Search for the cell housing the specified text and yield its (x, y) center coordinate. 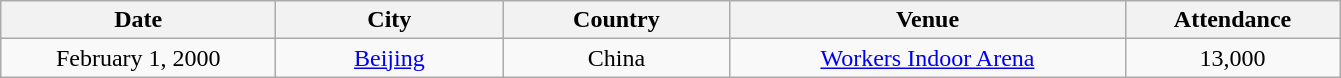
Beijing (390, 58)
February 1, 2000 (138, 58)
China (616, 58)
Venue (928, 20)
Attendance (1232, 20)
City (390, 20)
Date (138, 20)
Country (616, 20)
Workers Indoor Arena (928, 58)
13,000 (1232, 58)
